Detect which cell encompasses the target text, then output its [x, y] center coordinate. 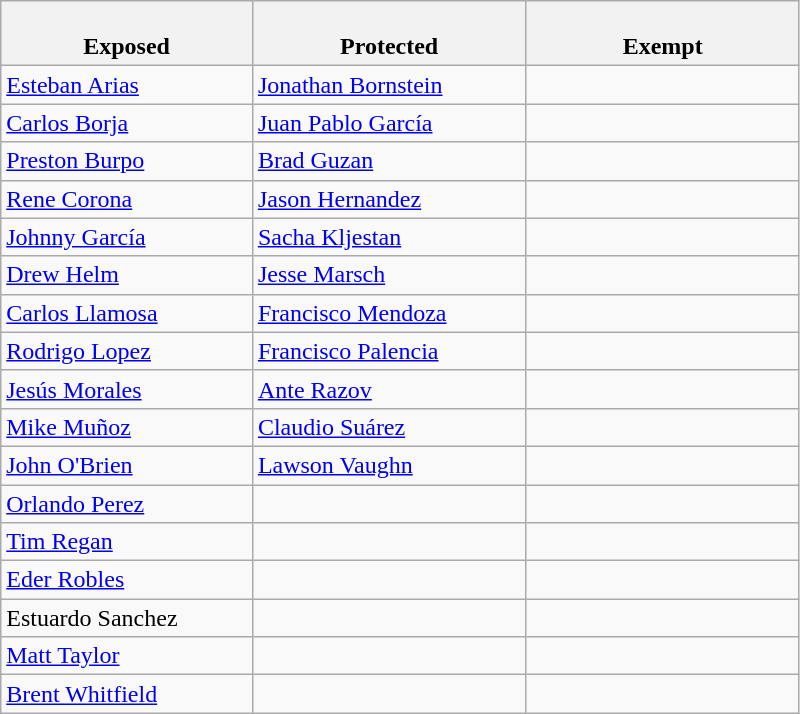
Eder Robles [127, 580]
Carlos Llamosa [127, 313]
Mike Muñoz [127, 427]
Brad Guzan [389, 161]
Carlos Borja [127, 123]
Jesús Morales [127, 389]
Ante Razov [389, 389]
Exempt [663, 34]
Sacha Kljestan [389, 237]
Rene Corona [127, 199]
Lawson Vaughn [389, 465]
Esteban Arias [127, 85]
Orlando Perez [127, 503]
Johnny García [127, 237]
Claudio Suárez [389, 427]
Drew Helm [127, 275]
Estuardo Sanchez [127, 618]
Jason Hernandez [389, 199]
Rodrigo Lopez [127, 351]
Francisco Palencia [389, 351]
Juan Pablo García [389, 123]
Jonathan Bornstein [389, 85]
Exposed [127, 34]
Preston Burpo [127, 161]
Tim Regan [127, 542]
Protected [389, 34]
Francisco Mendoza [389, 313]
Brent Whitfield [127, 694]
Jesse Marsch [389, 275]
Matt Taylor [127, 656]
John O'Brien [127, 465]
